Identify which cell holds the provided text, then report its (X, Y) central coordinate. 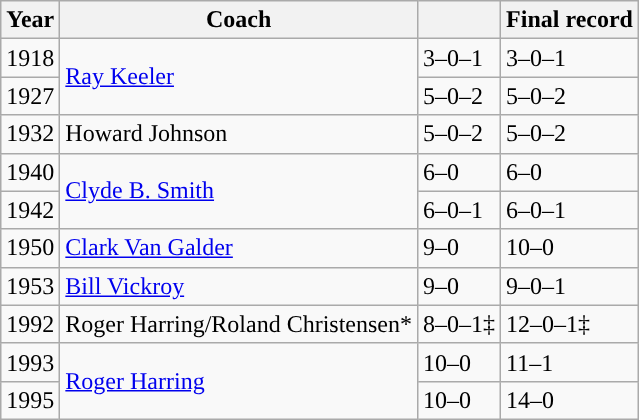
Bill Vickroy (239, 286)
1927 (30, 96)
1995 (30, 400)
11–1 (570, 362)
Clark Van Galder (239, 248)
Howard Johnson (239, 134)
12–0–1‡ (570, 324)
Roger Harring (239, 381)
1942 (30, 210)
1940 (30, 172)
9–0–1 (570, 286)
1993 (30, 362)
8–0–1‡ (458, 324)
Final record (570, 20)
Ray Keeler (239, 77)
14–0 (570, 400)
Clyde B. Smith (239, 191)
Coach (239, 20)
1932 (30, 134)
1953 (30, 286)
Year (30, 20)
1918 (30, 58)
1950 (30, 248)
1992 (30, 324)
Roger Harring/Roland Christensen* (239, 324)
